Output the (X, Y) coordinate of the center of the cell containing the given text.  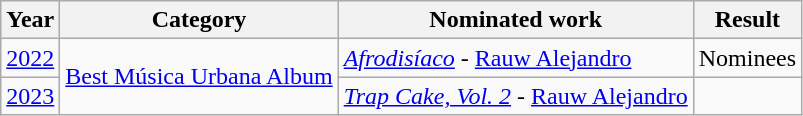
2023 (30, 96)
Afrodisíaco - Rauw Alejandro (516, 58)
Trap Cake, Vol. 2 - Rauw Alejandro (516, 96)
Nominees (747, 58)
Result (747, 20)
Nominated work (516, 20)
Year (30, 20)
Category (199, 20)
2022 (30, 58)
Best Música Urbana Album (199, 77)
